Locate the cell with the specified text and output its (X, Y) center coordinate. 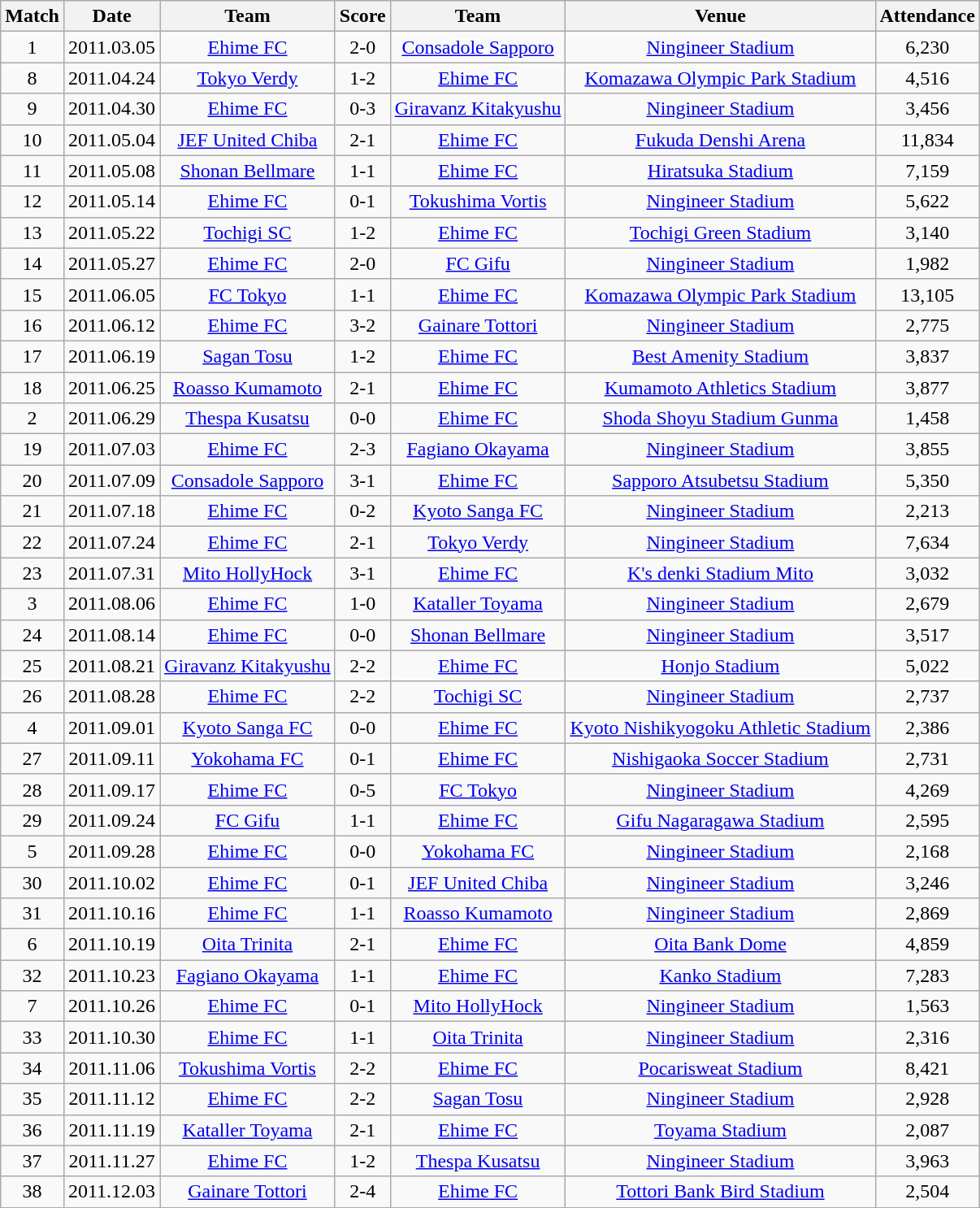
Match (33, 16)
24 (33, 635)
34 (33, 1068)
8,421 (927, 1068)
2011.09.17 (111, 789)
2011.06.05 (111, 294)
2011.07.09 (111, 480)
1,458 (927, 419)
2011.11.27 (111, 1161)
2,737 (927, 697)
2-4 (362, 1192)
3,877 (927, 388)
19 (33, 450)
4,269 (927, 789)
2,386 (927, 728)
Fukuda Denshi Arena (720, 140)
2,316 (927, 1037)
13 (33, 232)
2011.12.03 (111, 1192)
2,213 (927, 511)
Tochigi Green Stadium (720, 232)
2011.11.06 (111, 1068)
2011.05.14 (111, 202)
Hiratsuka Stadium (720, 171)
31 (33, 914)
4,516 (927, 78)
Nishigaoka Soccer Stadium (720, 758)
30 (33, 882)
0-2 (362, 511)
2011.07.03 (111, 450)
12 (33, 202)
2011.05.22 (111, 232)
3 (33, 604)
13,105 (927, 294)
7,283 (927, 976)
36 (33, 1130)
2,679 (927, 604)
25 (33, 666)
Pocarisweat Stadium (720, 1068)
2,775 (927, 325)
7,634 (927, 542)
Date (111, 16)
14 (33, 263)
23 (33, 573)
2011.09.28 (111, 851)
Score (362, 16)
3-2 (362, 325)
Oita Bank Dome (720, 945)
2011.10.19 (111, 945)
2011.09.01 (111, 728)
K's denki Stadium Mito (720, 573)
2,087 (927, 1130)
2011.11.19 (111, 1130)
2011.08.28 (111, 697)
2-3 (362, 450)
7 (33, 1006)
32 (33, 976)
16 (33, 325)
Attendance (927, 16)
28 (33, 789)
29 (33, 820)
5 (33, 851)
6 (33, 945)
Shoda Shoyu Stadium Gunma (720, 419)
2011.04.30 (111, 109)
1-0 (362, 604)
6,230 (927, 47)
27 (33, 758)
7,159 (927, 171)
Honjo Stadium (720, 666)
2,168 (927, 851)
2011.05.27 (111, 263)
2011.04.24 (111, 78)
17 (33, 356)
15 (33, 294)
Sapporo Atsubetsu Stadium (720, 480)
2,731 (927, 758)
4 (33, 728)
2011.08.14 (111, 635)
1,563 (927, 1006)
21 (33, 511)
2011.05.08 (111, 171)
2011.10.02 (111, 882)
0-5 (362, 789)
2011.09.24 (111, 820)
5,022 (927, 666)
2011.08.21 (111, 666)
2011.10.30 (111, 1037)
3,140 (927, 232)
33 (33, 1037)
4,859 (927, 945)
2011.06.19 (111, 356)
Venue (720, 16)
1 (33, 47)
5,350 (927, 480)
2,595 (927, 820)
Toyama Stadium (720, 1130)
2 (33, 419)
3,032 (927, 573)
2011.09.11 (111, 758)
2,504 (927, 1192)
9 (33, 109)
38 (33, 1192)
2011.03.05 (111, 47)
3,855 (927, 450)
2011.10.26 (111, 1006)
26 (33, 697)
1,982 (927, 263)
0-3 (362, 109)
Kumamoto Athletics Stadium (720, 388)
2011.06.29 (111, 419)
2,928 (927, 1099)
22 (33, 542)
3,246 (927, 882)
Tottori Bank Bird Stadium (720, 1192)
11 (33, 171)
2011.07.24 (111, 542)
2011.05.04 (111, 140)
35 (33, 1099)
5,622 (927, 202)
20 (33, 480)
Gifu Nagaragawa Stadium (720, 820)
2011.06.12 (111, 325)
2011.06.25 (111, 388)
3,456 (927, 109)
10 (33, 140)
37 (33, 1161)
18 (33, 388)
3,837 (927, 356)
2011.10.23 (111, 976)
3,517 (927, 635)
Kanko Stadium (720, 976)
2011.10.16 (111, 914)
2011.11.12 (111, 1099)
Best Amenity Stadium (720, 356)
2011.07.18 (111, 511)
3,963 (927, 1161)
8 (33, 78)
11,834 (927, 140)
2,869 (927, 914)
2011.07.31 (111, 573)
2011.08.06 (111, 604)
Kyoto Nishikyogoku Athletic Stadium (720, 728)
